For the text-containing cell, return its midpoint in (x, y) coordinate format. 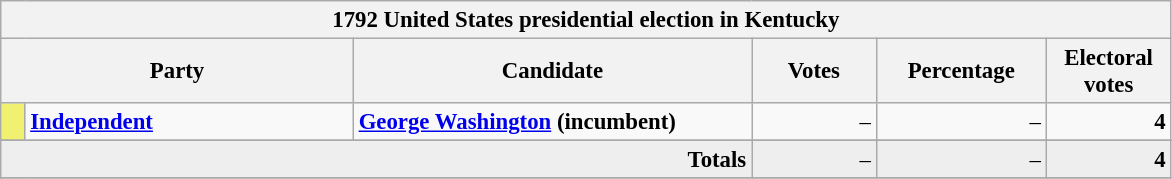
Percentage (961, 72)
George Washington (incumbent) (552, 122)
Electoral votes (1108, 72)
Votes (814, 72)
1792 United States presidential election in Kentucky (586, 20)
Party (178, 72)
Candidate (552, 72)
Totals (376, 160)
Independent (189, 122)
